Return [X, Y] of the center of cell containing provided text 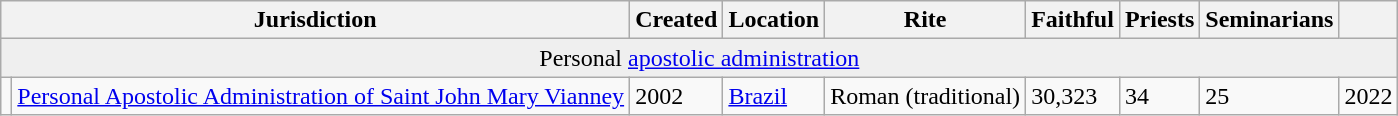
Faithful [1073, 20]
Brazil [774, 96]
Jurisdiction [316, 20]
Personal Apostolic Administration of Saint John Mary Vianney [321, 96]
Rite [926, 20]
Location [774, 20]
30,323 [1073, 96]
2002 [676, 96]
Roman (traditional) [926, 96]
Personal apostolic administration [700, 58]
Priests [1159, 20]
Seminarians [1270, 20]
Created [676, 20]
34 [1159, 96]
25 [1270, 96]
2022 [1368, 96]
